Find where the given text appears and provide that cell's center as (X, Y) coordinate. 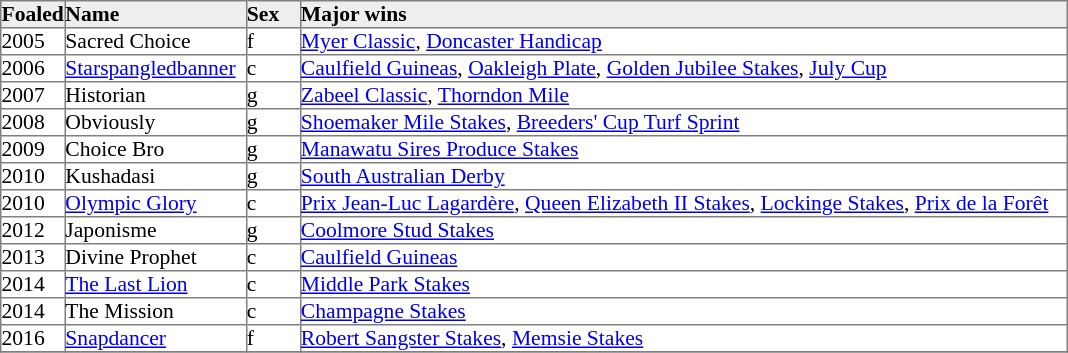
Olympic Glory (156, 204)
2005 (33, 42)
Japonisme (156, 230)
Snapdancer (156, 338)
Kushadasi (156, 176)
Divine Prophet (156, 258)
Obviously (156, 122)
2009 (33, 150)
Manawatu Sires Produce Stakes (683, 150)
Robert Sangster Stakes, Memsie Stakes (683, 338)
Starspangledbanner (156, 68)
Shoemaker Mile Stakes, Breeders' Cup Turf Sprint (683, 122)
Foaled (33, 14)
Champagne Stakes (683, 312)
Sacred Choice (156, 42)
Caulfield Guineas, Oakleigh Plate, Golden Jubilee Stakes, July Cup (683, 68)
Sex (273, 14)
2013 (33, 258)
2016 (33, 338)
2007 (33, 96)
Coolmore Stud Stakes (683, 230)
Major wins (683, 14)
2006 (33, 68)
South Australian Derby (683, 176)
Choice Bro (156, 150)
The Mission (156, 312)
Prix Jean-Luc Lagardère, Queen Elizabeth II Stakes, Lockinge Stakes, Prix de la Forêt (683, 204)
Zabeel Classic, Thorndon Mile (683, 96)
The Last Lion (156, 284)
Caulfield Guineas (683, 258)
2008 (33, 122)
Middle Park Stakes (683, 284)
Name (156, 14)
2012 (33, 230)
Myer Classic, Doncaster Handicap (683, 42)
Historian (156, 96)
